Find where the given text appears and provide that cell's center as [x, y] coordinate. 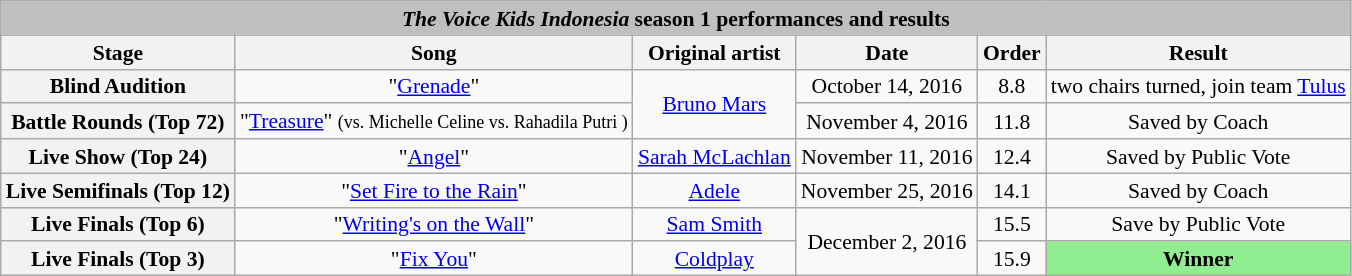
Blind Audition [118, 86]
Live Finals (Top 3) [118, 259]
Sam Smith [714, 224]
8.8 [1012, 86]
15.9 [1012, 259]
Save by Public Vote [1198, 224]
Original artist [714, 52]
two chairs turned, join team Tulus [1198, 86]
Order [1012, 52]
November 4, 2016 [887, 122]
Live Show (Top 24) [118, 156]
11.8 [1012, 122]
Adele [714, 190]
Saved by Public Vote [1198, 156]
Sarah McLachlan [714, 156]
Live Finals (Top 6) [118, 224]
"Angel" [434, 156]
Live Semifinals (Top 12) [118, 190]
Song [434, 52]
December 2, 2016 [887, 241]
Coldplay [714, 259]
15.5 [1012, 224]
Date [887, 52]
November 11, 2016 [887, 156]
12.4 [1012, 156]
The Voice Kids Indonesia season 1 performances and results [676, 18]
November 25, 2016 [887, 190]
"Writing's on the Wall" [434, 224]
Bruno Mars [714, 104]
Stage [118, 52]
October 14, 2016 [887, 86]
"Treasure" (vs. Michelle Celine vs. Rahadila Putri ) [434, 122]
"Set Fire to the Rain" [434, 190]
"Grenade" [434, 86]
14.1 [1012, 190]
Battle Rounds (Top 72) [118, 122]
Winner [1198, 259]
"Fix You" [434, 259]
Result [1198, 52]
